Provide the (X, Y) coordinate of the cell's center where the given text is located.  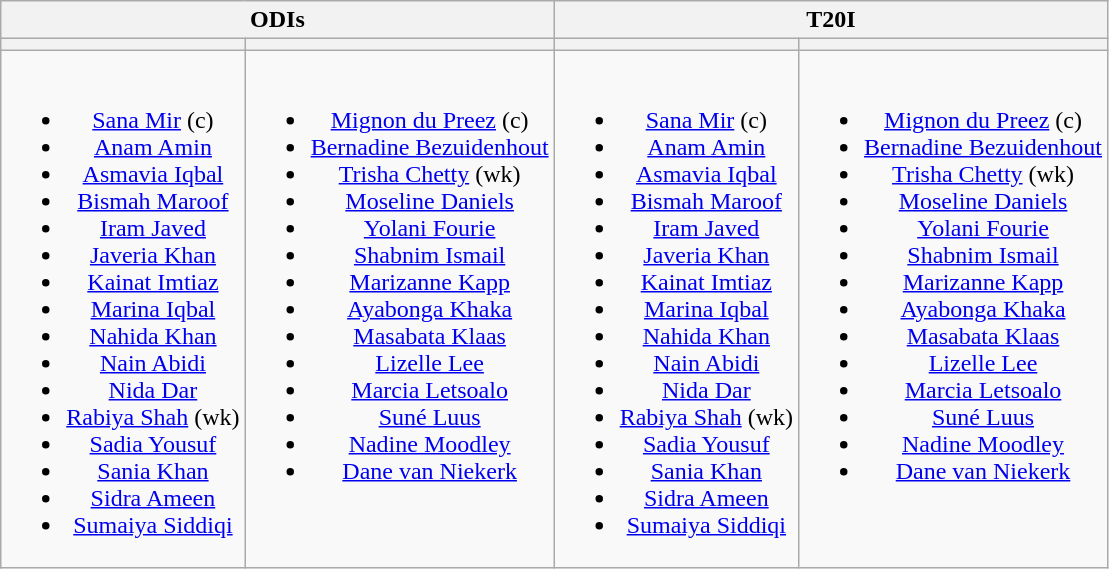
T20I (830, 20)
ODIs (278, 20)
